Capture the cell that displays the provided text and extract its [x, y] central coordinate. 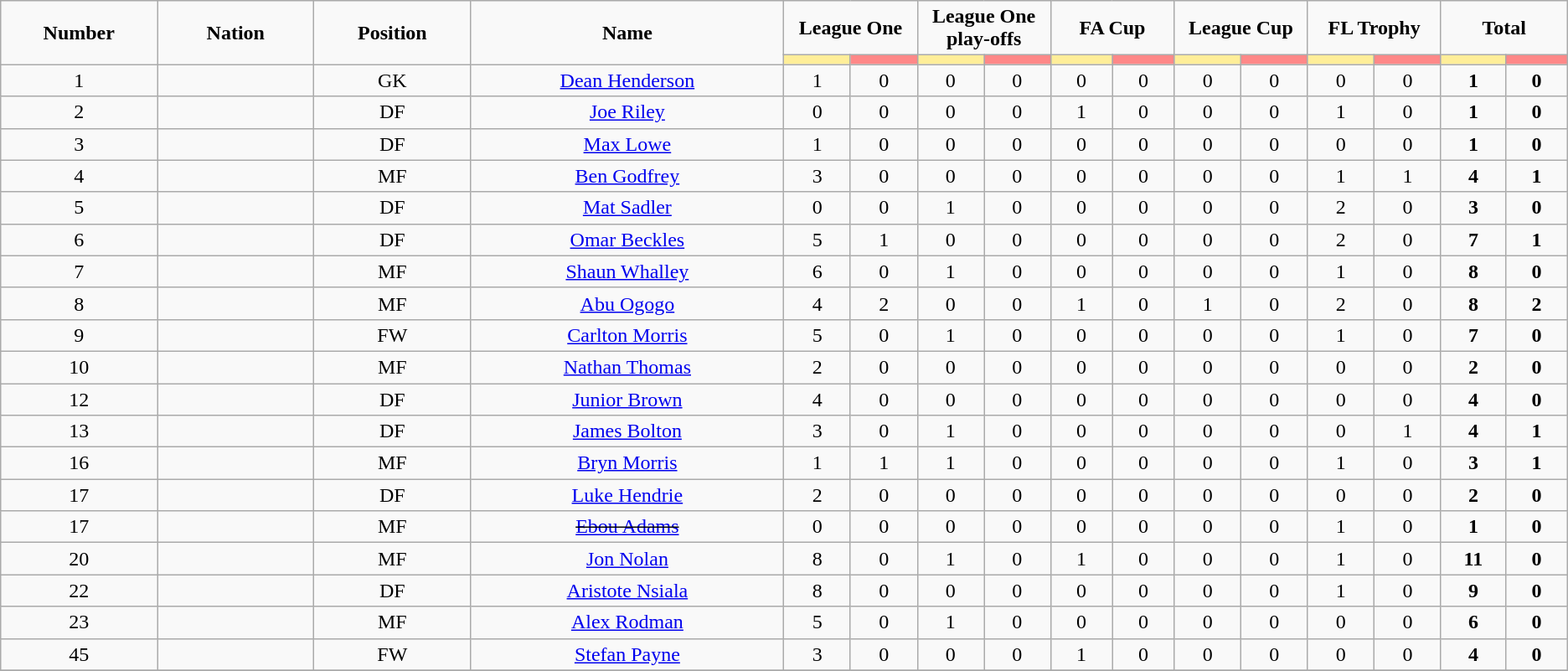
Junior Brown [627, 400]
League One play-offs [983, 28]
13 [79, 431]
Dean Henderson [627, 80]
Jon Nolan [627, 559]
GK [392, 80]
Ben Godfrey [627, 176]
22 [79, 591]
Mat Sadler [627, 208]
20 [79, 559]
45 [79, 654]
FA Cup [1112, 28]
League One [851, 28]
Ebou Adams [627, 527]
23 [79, 622]
Aristote Nsiala [627, 591]
League Cup [1241, 28]
11 [1473, 559]
FL Trophy [1374, 28]
Abu Ogogo [627, 303]
Total [1504, 28]
Shaun Whalley [627, 271]
James Bolton [627, 431]
Luke Hendrie [627, 495]
Nation [236, 33]
Name [627, 33]
Position [392, 33]
Bryn Morris [627, 463]
12 [79, 400]
Alex Rodman [627, 622]
Nathan Thomas [627, 367]
Carlton Morris [627, 335]
Omar Beckles [627, 240]
Stefan Payne [627, 654]
16 [79, 463]
10 [79, 367]
Number [79, 33]
Max Lowe [627, 144]
Joe Riley [627, 112]
